Determine the (X, Y) coordinate at the center of the cell enclosing the given text.  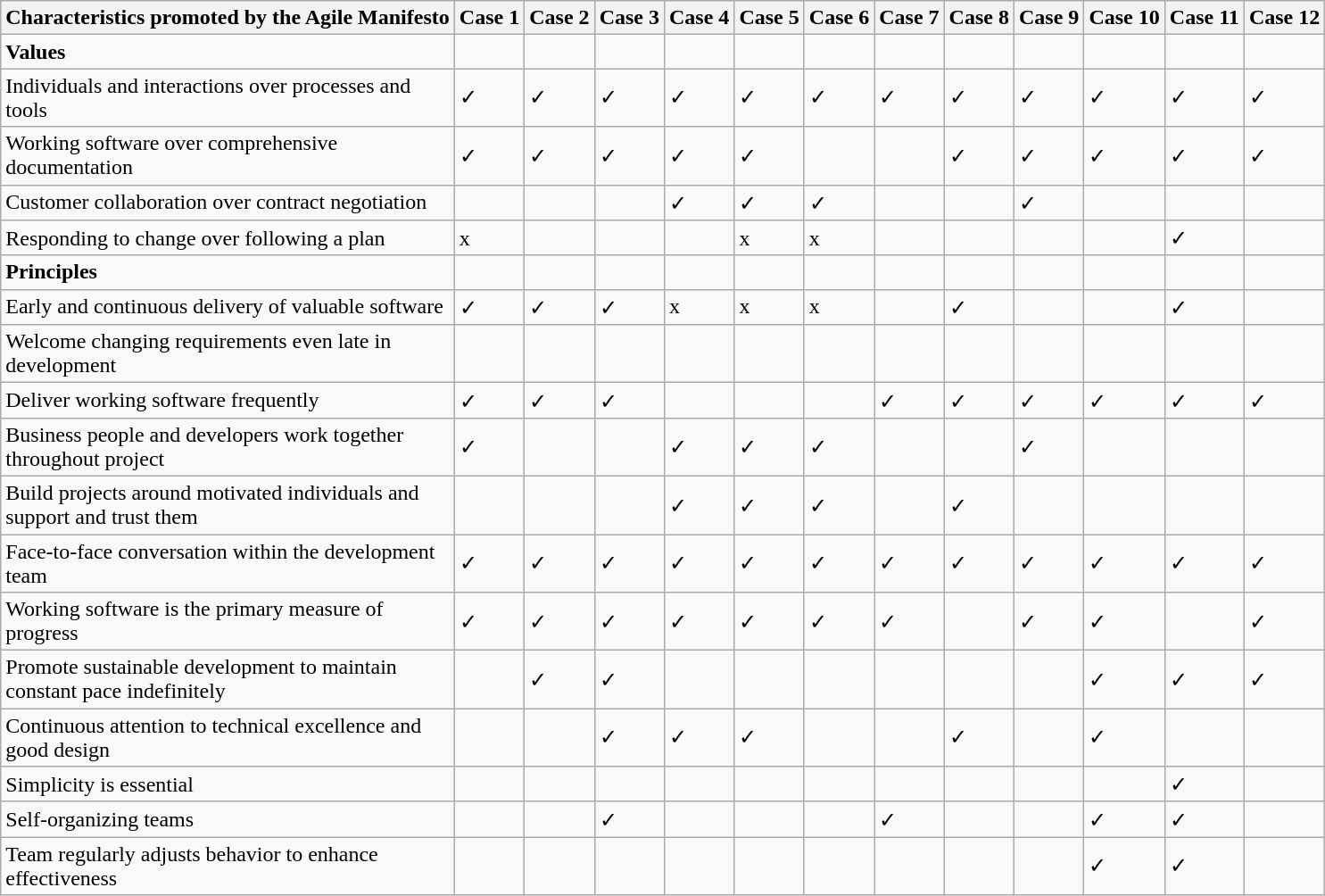
Face-to-face conversation within the developmentteam (228, 562)
Principles (228, 272)
Case 2 (559, 18)
Self-organizing teams (228, 819)
Case 9 (1048, 18)
Customer collaboration over contract negotiation (228, 203)
Case 6 (839, 18)
Working software over comprehensivedocumentation (228, 155)
Case 4 (699, 18)
Case 7 (909, 18)
Case 12 (1284, 18)
Simplicity is essential (228, 784)
Continuous attention to technical excellence andgood design (228, 737)
Case 10 (1124, 18)
Case 5 (769, 18)
Build projects around motivated individuals andsupport and trust them (228, 505)
Early and continuous delivery of valuable software (228, 307)
Team regularly adjusts behavior to enhanceeffectiveness (228, 866)
Case 11 (1205, 18)
Case 8 (979, 18)
Characteristics promoted by the Agile Manifesto (228, 18)
Individuals and interactions over processes andtools (228, 98)
Responding to change over following a plan (228, 238)
Case 3 (629, 18)
Business people and developers work togetherthroughout project (228, 446)
Case 1 (489, 18)
Working software is the primary measure ofprogress (228, 621)
Values (228, 52)
Welcome changing requirements even late indevelopment (228, 353)
Deliver working software frequently (228, 401)
Promote sustainable development to maintainconstant pace indefinitely (228, 680)
